Capture the cell that displays the provided text and extract its [X, Y] central coordinate. 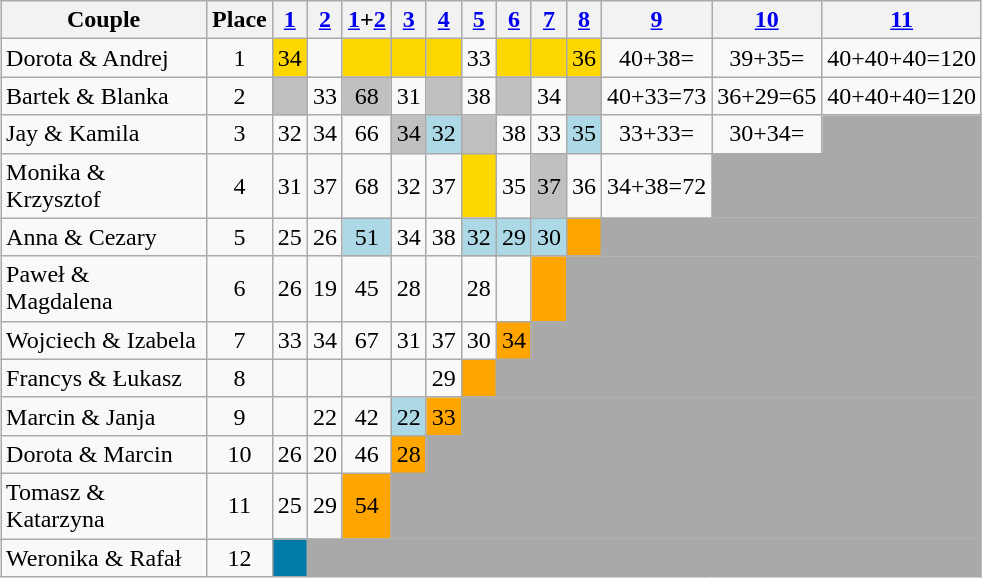
54 [366, 506]
Couple [104, 20]
Dorota & Andrej [104, 58]
Monika & Krzysztof [104, 186]
34+38=72 [657, 186]
Place [240, 20]
42 [366, 416]
39+35= [767, 58]
Wojciech & Izabela [104, 340]
Tomasz & Katarzyna [104, 506]
33+33= [657, 134]
Weronika & Rafał [104, 557]
51 [366, 237]
20 [324, 454]
Anna & Cezary [104, 237]
40+38= [657, 58]
Bartek & Blanka [104, 96]
12 [240, 557]
1+2 [366, 20]
Marcin & Janja [104, 416]
Dorota & Marcin [104, 454]
66 [366, 134]
45 [366, 288]
46 [366, 454]
40+33=73 [657, 96]
Paweł & Magdalena [104, 288]
19 [324, 288]
36+29=65 [767, 96]
67 [366, 340]
Jay & Kamila [104, 134]
30+34= [767, 134]
Francys & Łukasz [104, 378]
